Output the [x, y] coordinate of the center of the cell containing the given text.  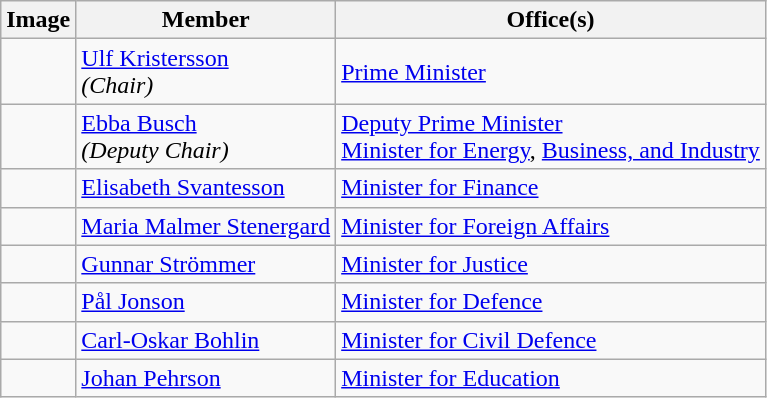
Minister for Education [551, 378]
Johan Pehrson [206, 378]
Minister for Finance [551, 188]
Minister for Foreign Affairs [551, 226]
Office(s) [551, 20]
Member [206, 20]
Minister for Civil Defence [551, 340]
Minister for Justice [551, 264]
Deputy Prime MinisterMinister for Energy, Business, and Industry [551, 136]
Ulf Kristersson (Chair) [206, 72]
Maria Malmer Stenergard [206, 226]
Image [38, 20]
Elisabeth Svantesson [206, 188]
Prime Minister [551, 72]
Gunnar Strömmer [206, 264]
Ebba Busch (Deputy Chair) [206, 136]
Carl-Oskar Bohlin [206, 340]
Minister for Defence [551, 302]
Pål Jonson [206, 302]
